Locate the cell with the specified text and output its [X, Y] center coordinate. 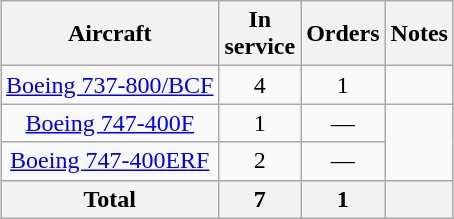
Boeing 737-800/BCF [110, 85]
7 [260, 199]
2 [260, 161]
4 [260, 85]
Orders [343, 34]
Aircraft [110, 34]
Boeing 747-400ERF [110, 161]
Notes [419, 34]
Boeing 747-400F [110, 123]
In service [260, 34]
Total [110, 199]
